Scan for the cell matching the given text and deliver its [X, Y] coordinate at center. 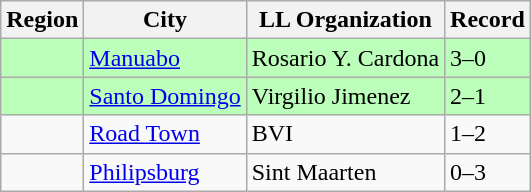
2–1 [488, 96]
Rosario Y. Cardona [345, 58]
Virgilio Jimenez [345, 96]
City [165, 20]
Record [488, 20]
Road Town [165, 134]
Sint Maarten [345, 172]
BVI [345, 134]
Philipsburg [165, 172]
LL Organization [345, 20]
Region [42, 20]
1–2 [488, 134]
Manuabo [165, 58]
3–0 [488, 58]
0–3 [488, 172]
Santo Domingo [165, 96]
